Identify which cell holds the provided text, then report its [x, y] central coordinate. 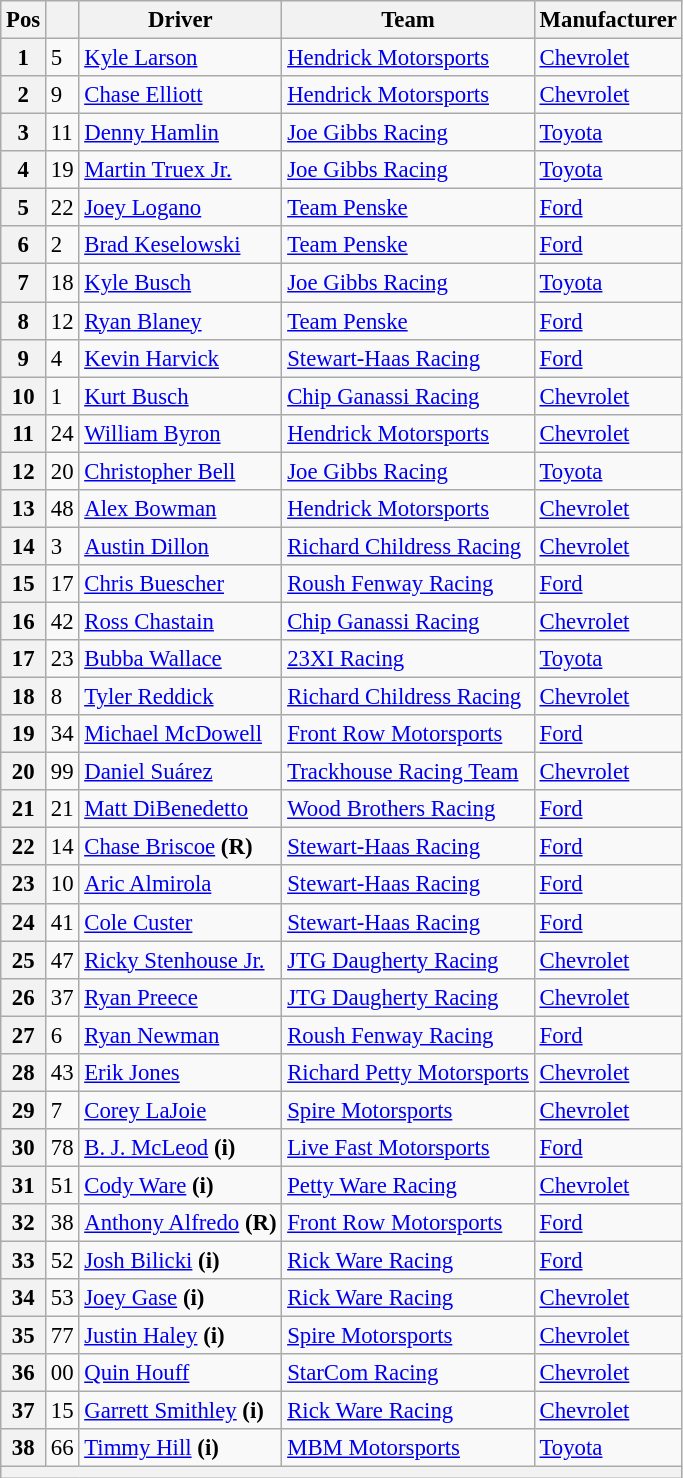
Kurt Busch [180, 396]
66 [62, 1449]
Garrett Smithley (i) [180, 1411]
31 [24, 1185]
30 [24, 1148]
28 [24, 1073]
Brad Keselowski [180, 245]
43 [62, 1073]
Michael McDowell [180, 734]
77 [62, 1336]
Ryan Preece [180, 997]
Team [408, 20]
23XI Racing [408, 659]
26 [24, 997]
78 [62, 1148]
42 [62, 621]
Wood Brothers Racing [408, 809]
Ryan Newman [180, 1035]
48 [62, 509]
Richard Petty Motorsports [408, 1073]
Live Fast Motorsports [408, 1148]
35 [24, 1336]
Erik Jones [180, 1073]
Ryan Blaney [180, 321]
Kyle Larson [180, 58]
00 [62, 1373]
16 [24, 621]
33 [24, 1261]
Quin Houff [180, 1373]
Josh Bilicki (i) [180, 1261]
Justin Haley (i) [180, 1336]
Bubba Wallace [180, 659]
Cole Custer [180, 922]
47 [62, 960]
29 [24, 1110]
Austin Dillon [180, 546]
MBM Motorsports [408, 1449]
Anthony Alfredo (R) [180, 1223]
Aric Almirola [180, 885]
25 [24, 960]
Trackhouse Racing Team [408, 772]
Kyle Busch [180, 283]
Cody Ware (i) [180, 1185]
Ricky Stenhouse Jr. [180, 960]
William Byron [180, 433]
Martin Truex Jr. [180, 170]
51 [62, 1185]
Chris Buescher [180, 584]
27 [24, 1035]
Ross Chastain [180, 621]
Driver [180, 20]
Chase Briscoe (R) [180, 847]
Joey Gase (i) [180, 1298]
41 [62, 922]
StarCom Racing [408, 1373]
B. J. McLeod (i) [180, 1148]
Petty Ware Racing [408, 1185]
36 [24, 1373]
Matt DiBenedetto [180, 809]
Denny Hamlin [180, 133]
Christopher Bell [180, 471]
Chase Elliott [180, 95]
Joey Logano [180, 208]
Kevin Harvick [180, 358]
Daniel Suárez [180, 772]
99 [62, 772]
52 [62, 1261]
Alex Bowman [180, 509]
53 [62, 1298]
Pos [24, 20]
Manufacturer [608, 20]
Corey LaJoie [180, 1110]
13 [24, 509]
Timmy Hill (i) [180, 1449]
32 [24, 1223]
Tyler Reddick [180, 697]
